Return (x, y) of the center of cell containing provided text 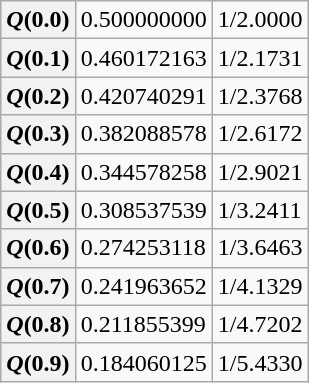
0.211855399 (144, 324)
1/4.7202 (260, 324)
Q(0.0) (38, 20)
Q(0.6) (38, 248)
0.308537539 (144, 210)
1/2.6172 (260, 134)
0.274253118 (144, 248)
1/2.1731 (260, 58)
0.184060125 (144, 362)
1/3.2411 (260, 210)
Q(0.7) (38, 286)
0.420740291 (144, 96)
1/2.3768 (260, 96)
1/2.0000 (260, 20)
0.382088578 (144, 134)
Q(0.8) (38, 324)
Q(0.2) (38, 96)
0.241963652 (144, 286)
1/4.1329 (260, 286)
Q(0.9) (38, 362)
0.460172163 (144, 58)
Q(0.5) (38, 210)
Q(0.1) (38, 58)
0.500000000 (144, 20)
Q(0.4) (38, 172)
1/2.9021 (260, 172)
1/3.6463 (260, 248)
1/5.4330 (260, 362)
0.344578258 (144, 172)
Q(0.3) (38, 134)
